Search for the cell housing the specified text and yield its [X, Y] center coordinate. 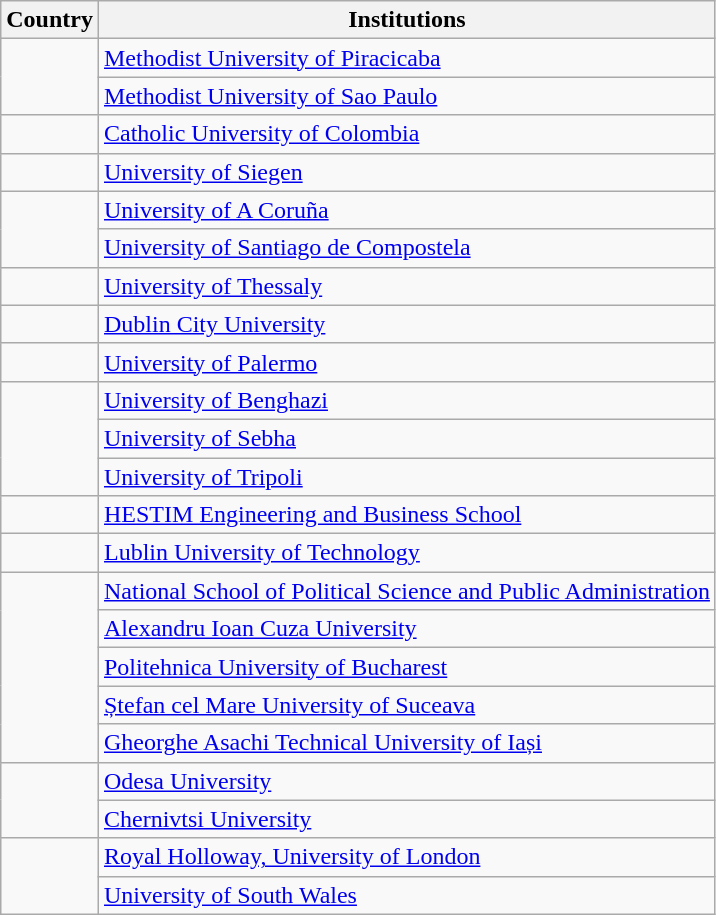
Catholic University of Colombia [406, 134]
Chernivtsi University [406, 819]
Dublin City University [406, 324]
Methodist University of Sao Paulo [406, 96]
Methodist University of Piracicaba [406, 58]
HESTIM Engineering and Business School [406, 515]
University of Benghazi [406, 400]
Gheorghe Asachi Technical University of Iași [406, 743]
Lublin University of Technology [406, 553]
University of A Coruña [406, 210]
University of Sebha [406, 438]
University of Siegen [406, 172]
University of Santiago de Compostela [406, 248]
Country [50, 20]
University of Palermo [406, 362]
Politehnica University of Bucharest [406, 667]
National School of Political Science and Public Administration [406, 591]
Institutions [406, 20]
Ștefan cel Mare University of Suceava [406, 705]
University of Tripoli [406, 477]
Royal Holloway, University of London [406, 857]
Alexandru Ioan Cuza University [406, 629]
University of Thessaly [406, 286]
University of South Wales [406, 895]
Odesa University [406, 781]
